Find where the given text appears and provide that cell's center as (X, Y) coordinate. 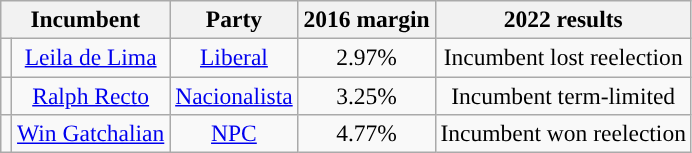
Win Gatchalian (91, 133)
Party (234, 19)
Incumbent won reelection (563, 133)
Incumbent lost reelection (563, 57)
2022 results (563, 19)
NPC (234, 133)
Nacionalista (234, 95)
4.77% (366, 133)
2.97% (366, 57)
Ralph Recto (91, 95)
2016 margin (366, 19)
3.25% (366, 95)
Incumbent (86, 19)
Incumbent term-limited (563, 95)
Liberal (234, 57)
Leila de Lima (91, 57)
